Identify which cell holds the provided text, then report its (X, Y) central coordinate. 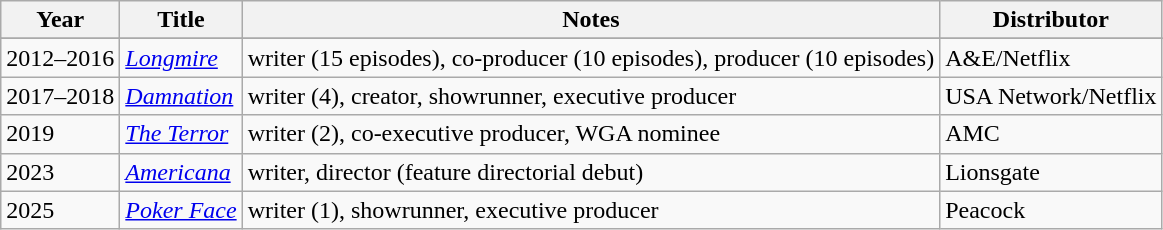
writer (4), creator, showrunner, executive producer (591, 96)
Year (60, 20)
Notes (591, 20)
writer (2), co-executive producer, WGA nominee (591, 134)
writer, director (feature directorial debut) (591, 172)
Americana (181, 172)
2025 (60, 210)
Damnation (181, 96)
Distributor (1051, 20)
Title (181, 20)
Longmire (181, 58)
writer (15 episodes), co-producer (10 episodes), producer (10 episodes) (591, 58)
2012–2016 (60, 58)
A&E/Netflix (1051, 58)
Lionsgate (1051, 172)
The Terror (181, 134)
writer (1), showrunner, executive producer (591, 210)
2019 (60, 134)
USA Network/Netflix (1051, 96)
Poker Face (181, 210)
2017–2018 (60, 96)
Peacock (1051, 210)
AMC (1051, 134)
2023 (60, 172)
